Locate the cell with the specified text and output its [x, y] center coordinate. 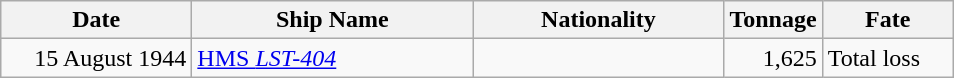
Tonnage [773, 20]
Date [96, 20]
Ship Name [332, 20]
15 August 1944 [96, 58]
Fate [888, 20]
Total loss [888, 58]
HMS LST-404 [332, 58]
1,625 [773, 58]
Nationality [598, 20]
